Extract the [X, Y] coordinate from the center of the cell holding the provided text.  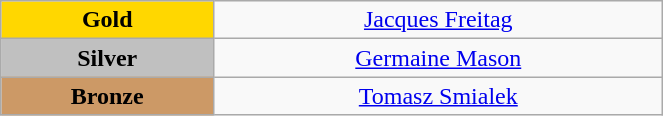
Gold [108, 20]
Jacques Freitag [438, 20]
Silver [108, 58]
Bronze [108, 96]
Germaine Mason [438, 58]
Tomasz Smialek [438, 96]
